For the text-containing cell, return its midpoint in (x, y) coordinate format. 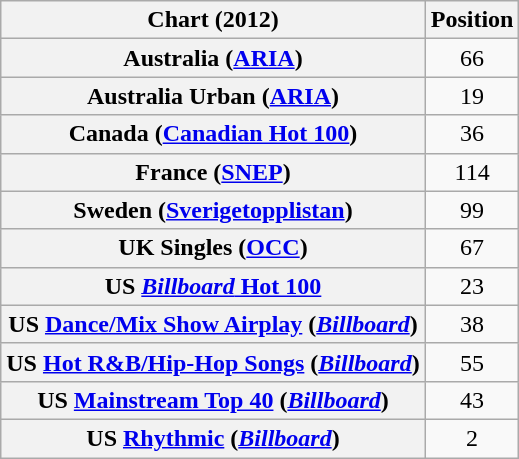
38 (472, 324)
Australia (ARIA) (213, 58)
114 (472, 172)
US Rhythmic (Billboard) (213, 438)
Sweden (Sverigetopplistan) (213, 210)
Australia Urban (ARIA) (213, 96)
Chart (2012) (213, 20)
US Hot R&B/Hip-Hop Songs (Billboard) (213, 362)
France (SNEP) (213, 172)
36 (472, 134)
US Billboard Hot 100 (213, 286)
2 (472, 438)
43 (472, 400)
99 (472, 210)
Canada (Canadian Hot 100) (213, 134)
UK Singles (OCC) (213, 248)
US Dance/Mix Show Airplay (Billboard) (213, 324)
US Mainstream Top 40 (Billboard) (213, 400)
23 (472, 286)
66 (472, 58)
55 (472, 362)
67 (472, 248)
19 (472, 96)
Position (472, 20)
